Return the [X, Y] coordinate for the center point of the cell that contains the specified text.  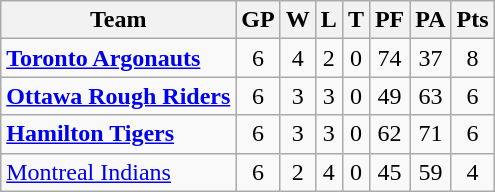
Toronto Argonauts [118, 58]
37 [430, 58]
62 [389, 134]
W [298, 20]
GP [258, 20]
PF [389, 20]
49 [389, 96]
Ottawa Rough Riders [118, 96]
59 [430, 172]
63 [430, 96]
PA [430, 20]
8 [472, 58]
Team [118, 20]
Hamilton Tigers [118, 134]
T [356, 20]
74 [389, 58]
45 [389, 172]
Montreal Indians [118, 172]
L [328, 20]
71 [430, 134]
Pts [472, 20]
